For the text-containing cell, return its midpoint in [x, y] coordinate format. 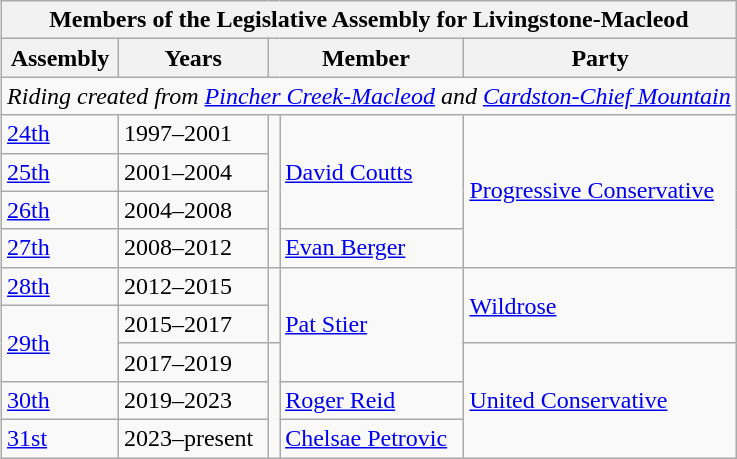
Progressive Conservative [600, 191]
2012–2015 [192, 286]
Riding created from Pincher Creek-Macleod and Cardston-Chief Mountain [370, 96]
1997–2001 [192, 134]
Pat Stier [372, 324]
31st [60, 438]
2017–2019 [192, 362]
United Conservative [600, 400]
2015–2017 [192, 324]
25th [60, 172]
Members of the Legislative Assembly for Livingstone-Macleod [370, 20]
2004–2008 [192, 210]
2023–present [192, 438]
2019–2023 [192, 400]
28th [60, 286]
26th [60, 210]
Roger Reid [372, 400]
30th [60, 400]
Assembly [60, 58]
Wildrose [600, 305]
Years [192, 58]
29th [60, 343]
2008–2012 [192, 248]
Member [366, 58]
David Coutts [372, 172]
2001–2004 [192, 172]
24th [60, 134]
Party [600, 58]
Evan Berger [372, 248]
27th [60, 248]
Chelsae Petrovic [372, 438]
